Determine the (x, y) coordinate at the center of the cell enclosing the given text.  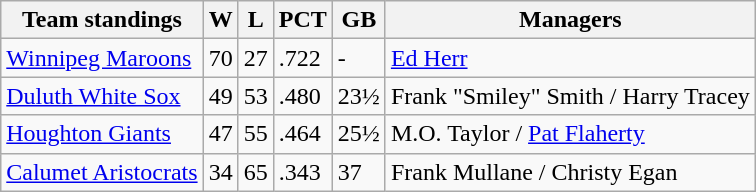
34 (220, 172)
37 (358, 172)
Team standings (102, 20)
Duluth White Sox (102, 96)
.464 (302, 134)
49 (220, 96)
Frank Mullane / Christy Egan (570, 172)
25½ (358, 134)
Winnipeg Maroons (102, 58)
.722 (302, 58)
Managers (570, 20)
M.O. Taylor / Pat Flaherty (570, 134)
Ed Herr (570, 58)
PCT (302, 20)
Frank "Smiley" Smith / Harry Tracey (570, 96)
Calumet Aristocrats (102, 172)
.480 (302, 96)
- (358, 58)
70 (220, 58)
Houghton Giants (102, 134)
23½ (358, 96)
27 (256, 58)
53 (256, 96)
47 (220, 134)
GB (358, 20)
55 (256, 134)
L (256, 20)
65 (256, 172)
W (220, 20)
.343 (302, 172)
